From the cell containing the given text, extract its center point as [X, Y] coordinate. 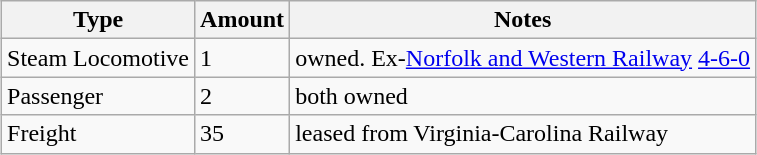
Freight [98, 134]
owned. Ex-Norfolk and Western Railway 4-6-0 [523, 58]
leased from Virginia-Carolina Railway [523, 134]
both owned [523, 96]
Passenger [98, 96]
1 [242, 58]
2 [242, 96]
Notes [523, 20]
35 [242, 134]
Type [98, 20]
Steam Locomotive [98, 58]
Amount [242, 20]
